Extract the (X, Y) coordinate from the center of the cell holding the provided text.  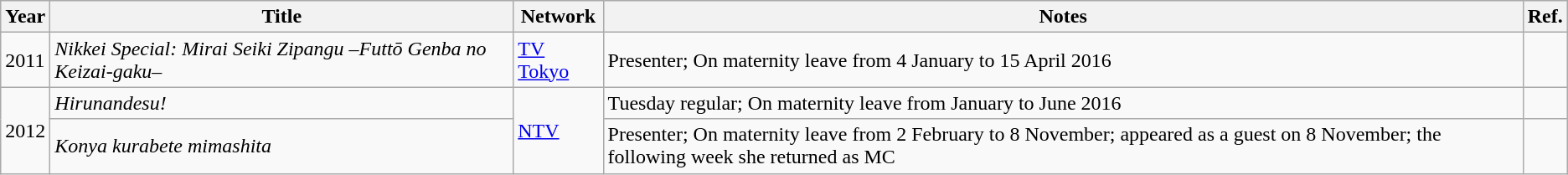
Hirunandesu! (281, 103)
2011 (25, 60)
Ref. (1545, 17)
Presenter; On maternity leave from 4 January to 15 April 2016 (1063, 60)
Title (281, 17)
NTV (558, 131)
TV Tokyo (558, 60)
2012 (25, 131)
Tuesday regular; On maternity leave from January to June 2016 (1063, 103)
Notes (1063, 17)
Nikkei Special: Mirai Seiki Zipangu –Futtō Genba no Keizai-gaku– (281, 60)
Konya kurabete mimashita (281, 146)
Year (25, 17)
Network (558, 17)
Presenter; On maternity leave from 2 February to 8 November; appeared as a guest on 8 November; the following week she returned as MC (1063, 146)
